Provide the (X, Y) coordinate of the cell's center where the given text is located.  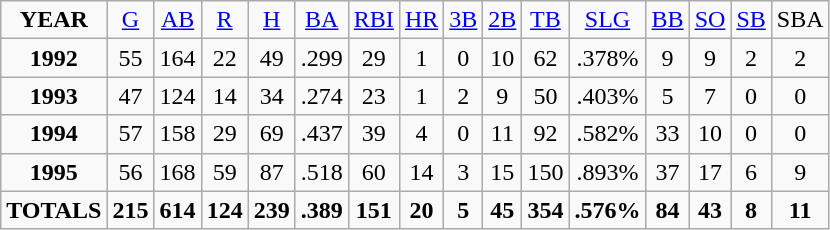
SBA (800, 20)
614 (178, 210)
57 (130, 134)
.299 (322, 58)
239 (272, 210)
60 (374, 172)
RBI (374, 20)
BB (668, 20)
3B (464, 20)
HR (421, 20)
TOTALS (54, 210)
6 (751, 172)
.576% (608, 210)
.893% (608, 172)
AB (178, 20)
20 (421, 210)
.403% (608, 96)
R (224, 20)
.274 (322, 96)
1995 (54, 172)
17 (710, 172)
8 (751, 210)
SB (751, 20)
SLG (608, 20)
151 (374, 210)
87 (272, 172)
354 (546, 210)
34 (272, 96)
50 (546, 96)
84 (668, 210)
1994 (54, 134)
1993 (54, 96)
39 (374, 134)
37 (668, 172)
22 (224, 58)
.437 (322, 134)
H (272, 20)
150 (546, 172)
1992 (54, 58)
.518 (322, 172)
3 (464, 172)
2B (502, 20)
62 (546, 58)
168 (178, 172)
.582% (608, 134)
56 (130, 172)
SO (710, 20)
.378% (608, 58)
158 (178, 134)
7 (710, 96)
49 (272, 58)
69 (272, 134)
164 (178, 58)
4 (421, 134)
33 (668, 134)
YEAR (54, 20)
215 (130, 210)
TB (546, 20)
.389 (322, 210)
BA (322, 20)
G (130, 20)
43 (710, 210)
15 (502, 172)
55 (130, 58)
92 (546, 134)
47 (130, 96)
23 (374, 96)
59 (224, 172)
45 (502, 210)
